Extract the (x, y) coordinate from the center of the cell holding the provided text.  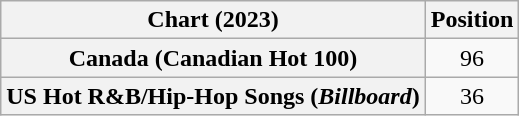
US Hot R&B/Hip-Hop Songs (Billboard) (213, 96)
Canada (Canadian Hot 100) (213, 58)
Chart (2023) (213, 20)
Position (472, 20)
36 (472, 96)
96 (472, 58)
